Determine the (x, y) coordinate at the center of the cell enclosing the given text.  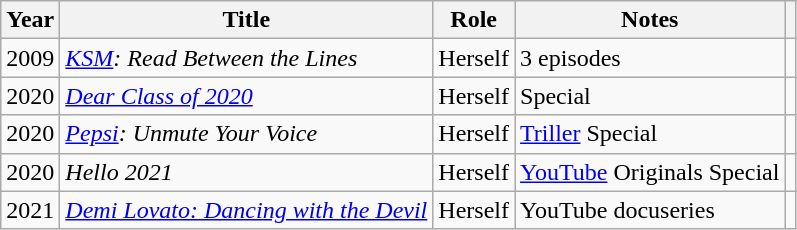
Role (474, 20)
KSM: Read Between the Lines (246, 58)
2021 (30, 210)
Pepsi: Unmute Your Voice (246, 134)
Title (246, 20)
2009 (30, 58)
Special (650, 96)
Triller Special (650, 134)
YouTube docuseries (650, 210)
3 episodes (650, 58)
Notes (650, 20)
Hello 2021 (246, 172)
Year (30, 20)
Demi Lovato: Dancing with the Devil (246, 210)
Dear Class of 2020 (246, 96)
YouTube Originals Special (650, 172)
